Search for the cell housing the specified text and yield its [x, y] center coordinate. 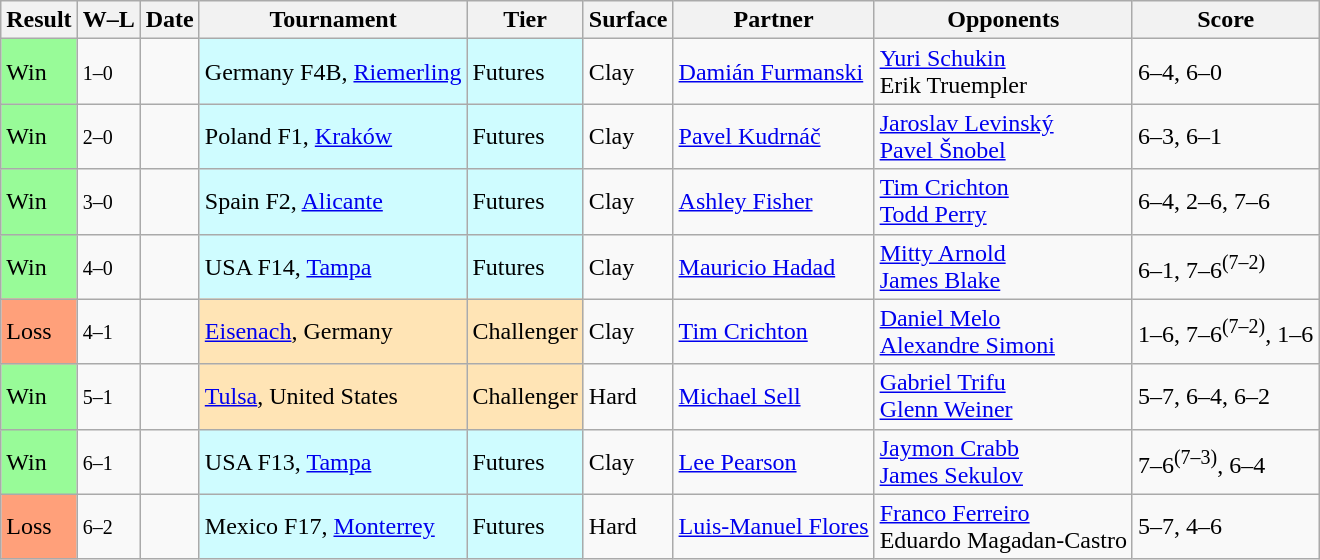
Gabriel Trifu Glenn Weiner [1003, 396]
Tournament [333, 20]
Jaroslav Levinský Pavel Šnobel [1003, 136]
Lee Pearson [774, 462]
6–1, 7–6(7–2) [1225, 266]
Eisenach, Germany [333, 332]
Result [39, 20]
Tier [525, 20]
Opponents [1003, 20]
Michael Sell [774, 396]
6–1 [108, 462]
1–6, 7–6(7–2), 1–6 [1225, 332]
6–3, 6–1 [1225, 136]
Yuri Schukin Erik Truempler [1003, 72]
Date [170, 20]
Jaymon Crabb James Sekulov [1003, 462]
Mexico F17, Monterrey [333, 526]
Spain F2, Alicante [333, 202]
5–1 [108, 396]
W–L [108, 20]
Pavel Kudrnáč [774, 136]
Ashley Fisher [774, 202]
5–7, 6–4, 6–2 [1225, 396]
Tim Crichton Todd Perry [1003, 202]
5–7, 4–6 [1225, 526]
Surface [628, 20]
Tulsa, United States [333, 396]
USA F14, Tampa [333, 266]
6–4, 6–0 [1225, 72]
Daniel Melo Alexandre Simoni [1003, 332]
6–2 [108, 526]
7–6(7–3), 6–4 [1225, 462]
4–1 [108, 332]
Damián Furmanski [774, 72]
2–0 [108, 136]
3–0 [108, 202]
Tim Crichton [774, 332]
1–0 [108, 72]
Mitty Arnold James Blake [1003, 266]
Germany F4B, Riemerling [333, 72]
Mauricio Hadad [774, 266]
Partner [774, 20]
4–0 [108, 266]
Poland F1, Kraków [333, 136]
Luis-Manuel Flores [774, 526]
Franco Ferreiro Eduardo Magadan-Castro [1003, 526]
USA F13, Tampa [333, 462]
Score [1225, 20]
6–4, 2–6, 7–6 [1225, 202]
